Find where the given text appears and provide that cell's center as [X, Y] coordinate. 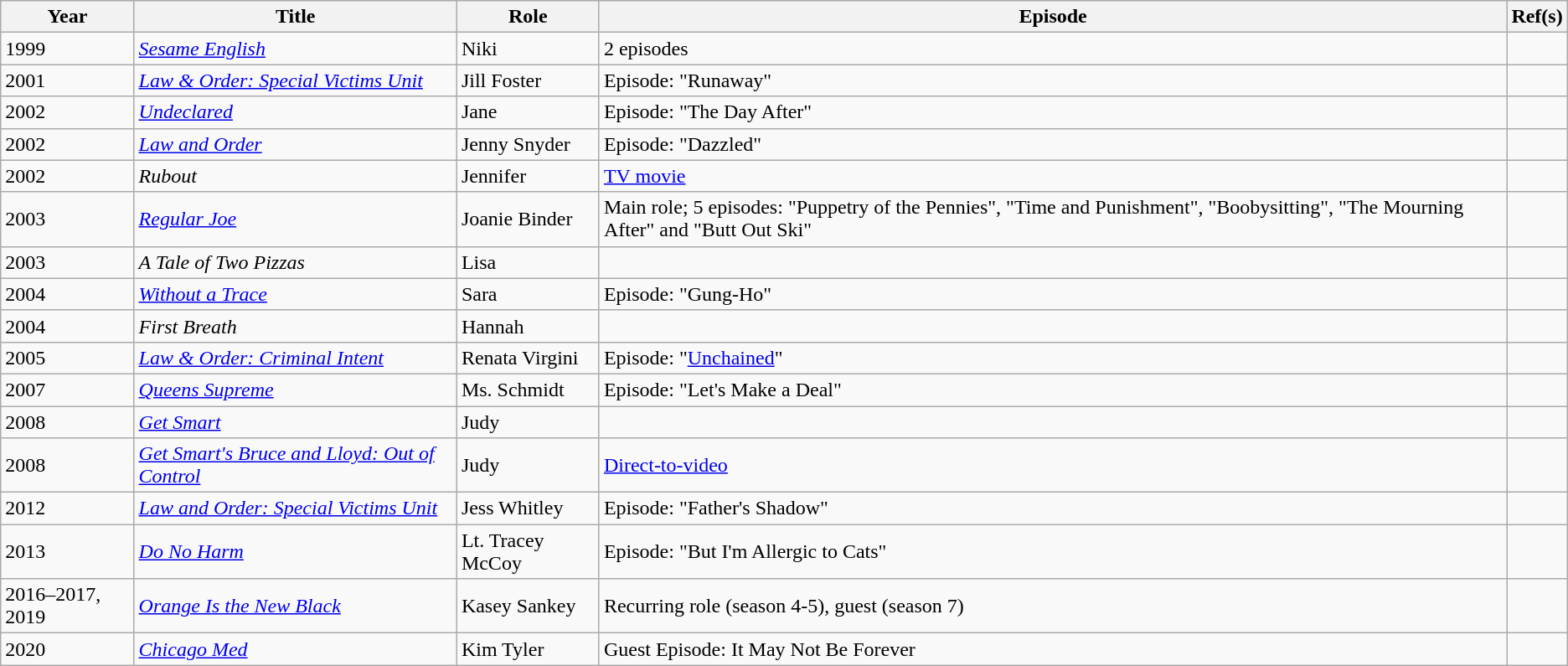
Law and Order [295, 144]
2016–2017, 2019 [67, 607]
Sara [528, 294]
Renata Virgini [528, 358]
Niki [528, 49]
Without a Trace [295, 294]
2020 [67, 649]
Lisa [528, 262]
Episode: "But I'm Allergic to Cats" [1052, 551]
Episode [1052, 17]
Rubout [295, 176]
1999 [67, 49]
Episode: "Father's Shadow" [1052, 509]
Year [67, 17]
A Tale of Two Pizzas [295, 262]
Episode: "Let's Make a Deal" [1052, 390]
2005 [67, 358]
2013 [67, 551]
Joanie Binder [528, 219]
Guest Episode: It May Not Be Forever [1052, 649]
2 episodes [1052, 49]
Kasey Sankey [528, 607]
Recurring role (season 4-5), guest (season 7) [1052, 607]
First Breath [295, 326]
Law and Order: Special Victims Unit [295, 509]
Jane [528, 112]
Episode: "Dazzled" [1052, 144]
Hannah [528, 326]
Episode: "The Day After" [1052, 112]
Get Smart's Bruce and Lloyd: Out of Control [295, 466]
2001 [67, 80]
Title [295, 17]
2007 [67, 390]
Chicago Med [295, 649]
Regular Joe [295, 219]
Sesame English [295, 49]
Law & Order: Special Victims Unit [295, 80]
Law & Order: Criminal Intent [295, 358]
Role [528, 17]
Do No Harm [295, 551]
Undeclared [295, 112]
Jill Foster [528, 80]
Queens Supreme [295, 390]
Episode: "Gung-Ho" [1052, 294]
Orange Is the New Black [295, 607]
Ref(s) [1537, 17]
Episode: "Unchained" [1052, 358]
Jess Whitley [528, 509]
Lt. Tracey McCoy [528, 551]
Kim Tyler [528, 649]
Direct-to-video [1052, 466]
2012 [67, 509]
Ms. Schmidt [528, 390]
Episode: "Runaway" [1052, 80]
Get Smart [295, 421]
Jenny Snyder [528, 144]
Jennifer [528, 176]
TV movie [1052, 176]
Main role; 5 episodes: "Puppetry of the Pennies", "Time and Punishment", "Boobysitting", "The Mourning After" and "Butt Out Ski" [1052, 219]
